For the text-containing cell, return its midpoint in (X, Y) coordinate format. 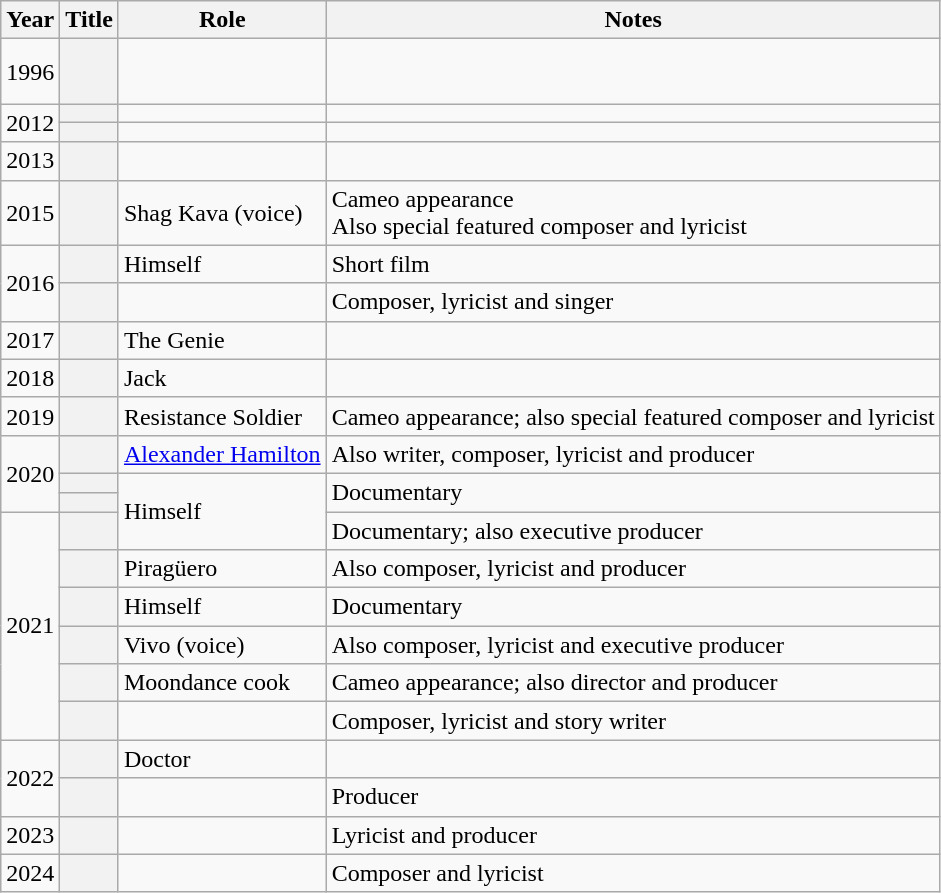
2020 (30, 473)
1996 (30, 72)
Resistance Soldier (222, 416)
Cameo appearanceAlso special featured composer and lyricist (633, 212)
Doctor (222, 759)
Also composer, lyricist and producer (633, 569)
Composer, lyricist and singer (633, 302)
2019 (30, 416)
Composer, lyricist and story writer (633, 721)
2018 (30, 378)
Producer (633, 797)
Role (222, 20)
Alexander Hamilton (222, 454)
Vivo (voice) (222, 645)
Moondance cook (222, 683)
2016 (30, 283)
The Genie (222, 340)
Shag Kava (voice) (222, 212)
Composer and lyricist (633, 873)
Also writer, composer, lyricist and producer (633, 454)
2023 (30, 835)
Year (30, 20)
2017 (30, 340)
Documentary; also executive producer (633, 531)
2012 (30, 123)
2021 (30, 626)
Lyricist and producer (633, 835)
Cameo appearance; also director and producer (633, 683)
2013 (30, 161)
Short film (633, 264)
Jack (222, 378)
Also composer, lyricist and executive producer (633, 645)
2015 (30, 212)
Cameo appearance; also special featured composer and lyricist (633, 416)
2024 (30, 873)
Notes (633, 20)
Title (90, 20)
Piragüero (222, 569)
2022 (30, 778)
